Search for the cell housing the specified text and yield its (x, y) center coordinate. 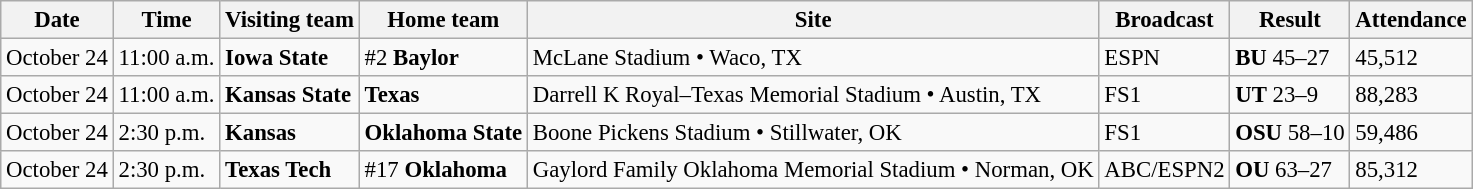
Kansas (290, 133)
UT 23–9 (1290, 95)
Boone Pickens Stadium • Stillwater, OK (813, 133)
ESPN (1164, 58)
88,283 (1411, 95)
45,512 (1411, 58)
OU 63–27 (1290, 170)
#17 Oklahoma (443, 170)
#2 Baylor (443, 58)
Time (166, 20)
Home team (443, 20)
Gaylord Family Oklahoma Memorial Stadium • Norman, OK (813, 170)
Broadcast (1164, 20)
Visiting team (290, 20)
OSU 58–10 (1290, 133)
BU 45–27 (1290, 58)
85,312 (1411, 170)
Oklahoma State (443, 133)
Attendance (1411, 20)
Date (57, 20)
Kansas State (290, 95)
Iowa State (290, 58)
Result (1290, 20)
59,486 (1411, 133)
Texas Tech (290, 170)
Site (813, 20)
Darrell K Royal–Texas Memorial Stadium • Austin, TX (813, 95)
McLane Stadium • Waco, TX (813, 58)
ABC/ESPN2 (1164, 170)
Texas (443, 95)
